Pinpoint the cell where the given text exists, returning its (x, y) midpoint coordinate. 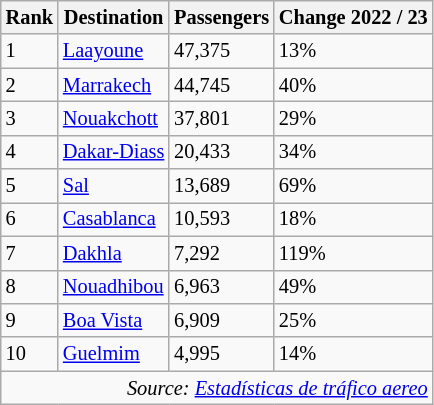
Rank (30, 17)
29% (354, 118)
3 (30, 118)
47,375 (222, 51)
8 (30, 287)
34% (354, 152)
25% (354, 320)
14% (354, 354)
20,433 (222, 152)
Passengers (222, 17)
Casablanca (114, 219)
Guelmim (114, 354)
2 (30, 85)
6,909 (222, 320)
4 (30, 152)
Dakhla (114, 253)
9 (30, 320)
Dakar-Diass (114, 152)
37,801 (222, 118)
10,593 (222, 219)
10 (30, 354)
Change 2022 / 23 (354, 17)
6 (30, 219)
13% (354, 51)
1 (30, 51)
69% (354, 186)
Sal (114, 186)
7,292 (222, 253)
Marrakech (114, 85)
Destination (114, 17)
Boa Vista (114, 320)
49% (354, 287)
18% (354, 219)
Laayoune (114, 51)
Source: Estadísticas de tráfico aereo (217, 388)
7 (30, 253)
6,963 (222, 287)
119% (354, 253)
Nouakchott (114, 118)
40% (354, 85)
13,689 (222, 186)
5 (30, 186)
4,995 (222, 354)
Nouadhibou (114, 287)
44,745 (222, 85)
